Return (x, y) of the center of cell containing provided text 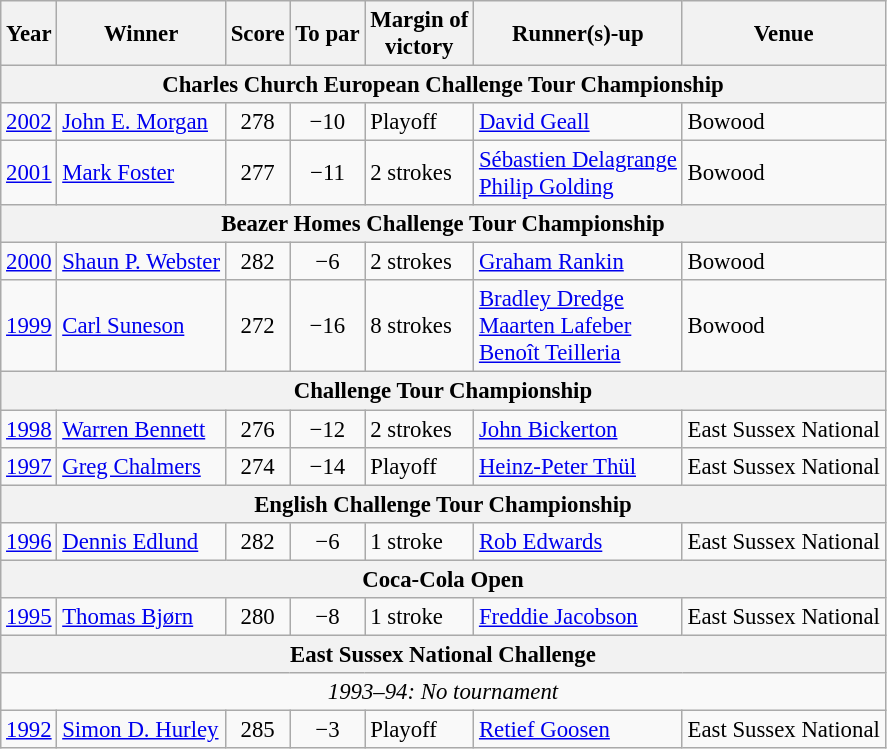
Greg Chalmers (141, 466)
272 (258, 326)
John Bickerton (578, 429)
1999 (29, 326)
285 (258, 729)
Warren Bennett (141, 429)
John E. Morgan (141, 122)
1995 (29, 617)
Challenge Tour Championship (443, 391)
Graham Rankin (578, 262)
East Sussex National Challenge (443, 654)
Sébastien Delagrange Philip Golding (578, 174)
Dennis Edlund (141, 541)
Year (29, 34)
1998 (29, 429)
Freddie Jacobson (578, 617)
2000 (29, 262)
Thomas Bjørn (141, 617)
1997 (29, 466)
8 strokes (420, 326)
To par (328, 34)
Retief Goosen (578, 729)
Winner (141, 34)
David Geall (578, 122)
Rob Edwards (578, 541)
1993–94: No tournament (443, 692)
1992 (29, 729)
English Challenge Tour Championship (443, 504)
Heinz-Peter Thül (578, 466)
278 (258, 122)
−12 (328, 429)
274 (258, 466)
2001 (29, 174)
Charles Church European Challenge Tour Championship (443, 85)
−14 (328, 466)
−16 (328, 326)
Carl Suneson (141, 326)
2002 (29, 122)
280 (258, 617)
Coca-Cola Open (443, 579)
Mark Foster (141, 174)
−3 (328, 729)
Runner(s)-up (578, 34)
277 (258, 174)
Margin ofvictory (420, 34)
−10 (328, 122)
Simon D. Hurley (141, 729)
−8 (328, 617)
−11 (328, 174)
Venue (784, 34)
Bradley Dredge Maarten Lafeber Benoît Teilleria (578, 326)
276 (258, 429)
1996 (29, 541)
Score (258, 34)
Shaun P. Webster (141, 262)
Beazer Homes Challenge Tour Championship (443, 224)
